Identify which cell holds the provided text, then report its [X, Y] central coordinate. 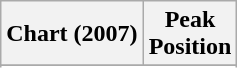
Chart (2007) [72, 34]
PeakPosition [190, 34]
